From the cell containing the given text, extract its center point as [x, y] coordinate. 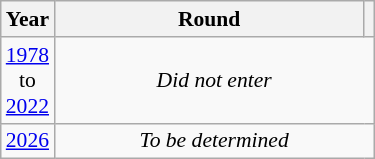
Year [28, 19]
Round [209, 19]
1978to2022 [28, 80]
To be determined [214, 141]
2026 [28, 141]
Did not enter [214, 80]
